From the cell containing the given text, extract its center point as (X, Y) coordinate. 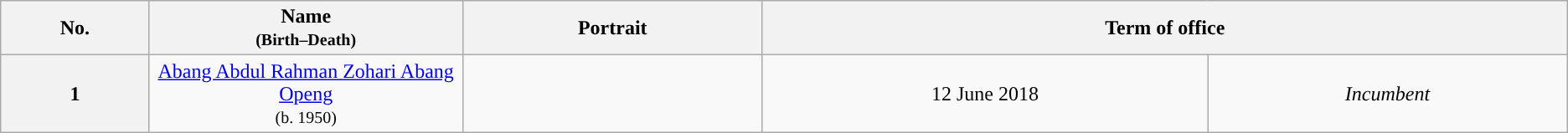
Portrait (612, 28)
12 June 2018 (985, 94)
Incumbent (1387, 94)
Name(Birth–Death) (306, 28)
Abang Abdul Rahman Zohari Abang Openg(b. 1950) (306, 94)
No. (75, 28)
1 (75, 94)
Term of office (1164, 28)
